Pinpoint the cell where the given text exists, returning its [x, y] midpoint coordinate. 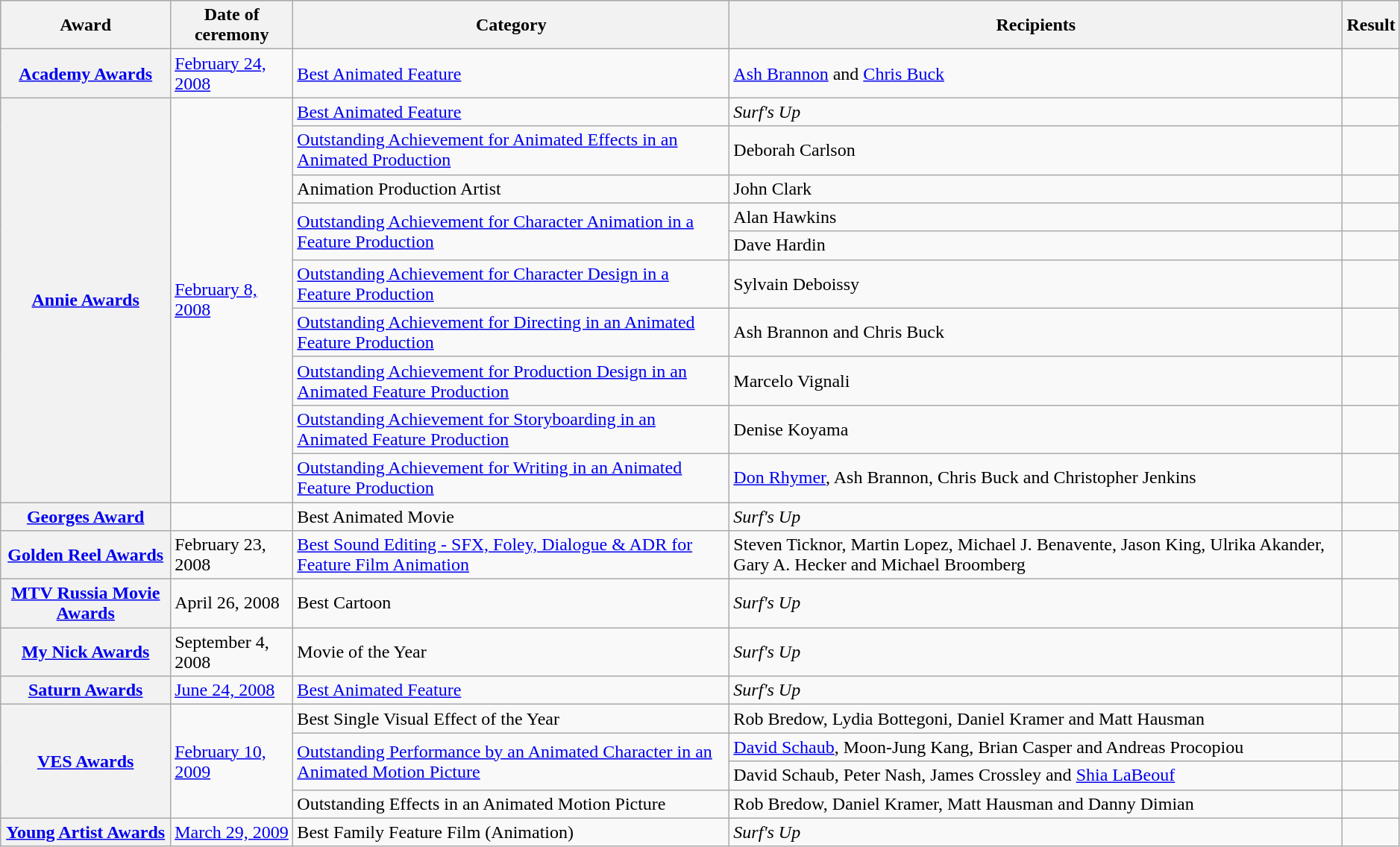
Dave Hardin [1036, 245]
Outstanding Achievement for Animated Effects in an Animated Production [512, 151]
Date of ceremony [232, 25]
Rob Bredow, Lydia Bottegoni, Daniel Kramer and Matt Hausman [1036, 719]
Movie of the Year [512, 652]
Outstanding Achievement for Directing in an Animated Feature Production [512, 333]
Category [512, 25]
Steven Ticknor, Martin Lopez, Michael J. Benavente, Jason King, Ulrika Akander, Gary A. Hecker and Michael Broomberg [1036, 555]
Sylvain Deboissy [1036, 283]
June 24, 2008 [232, 690]
Outstanding Achievement for Character Animation in a Feature Production [512, 231]
Deborah Carlson [1036, 151]
March 29, 2009 [232, 832]
February 24, 2008 [232, 73]
Best Animated Movie [512, 517]
MTV Russia Movie Awards [86, 604]
Outstanding Achievement for Character Design in a Feature Production [512, 283]
Outstanding Performance by an Animated Character in an Animated Motion Picture [512, 761]
Saturn Awards [86, 690]
Georges Award [86, 517]
David Schaub, Peter Nash, James Crossley and Shia LaBeouf [1036, 775]
Result [1371, 25]
Marcelo Vignali [1036, 380]
Recipients [1036, 25]
David Schaub, Moon-Jung Kang, Brian Casper and Andreas Procopiou [1036, 747]
Outstanding Achievement for Writing in an Animated Feature Production [512, 477]
John Clark [1036, 189]
February 23, 2008 [232, 555]
Alan Hawkins [1036, 217]
Best Single Visual Effect of the Year [512, 719]
Golden Reel Awards [86, 555]
Denise Koyama [1036, 429]
February 10, 2009 [232, 761]
February 8, 2008 [232, 300]
Best Cartoon [512, 604]
Academy Awards [86, 73]
Rob Bredow, Daniel Kramer, Matt Hausman and Danny Dimian [1036, 804]
Young Artist Awards [86, 832]
September 4, 2008 [232, 652]
Outstanding Effects in an Animated Motion Picture [512, 804]
VES Awards [86, 761]
April 26, 2008 [232, 604]
Outstanding Achievement for Production Design in an Animated Feature Production [512, 380]
Don Rhymer, Ash Brannon, Chris Buck and Christopher Jenkins [1036, 477]
Award [86, 25]
Outstanding Achievement for Storyboarding in an Animated Feature Production [512, 429]
My Nick Awards [86, 652]
Annie Awards [86, 300]
Best Family Feature Film (Animation) [512, 832]
Animation Production Artist [512, 189]
Best Sound Editing - SFX, Foley, Dialogue & ADR for Feature Film Animation [512, 555]
